Locate the cell with the specified text and output its (x, y) center coordinate. 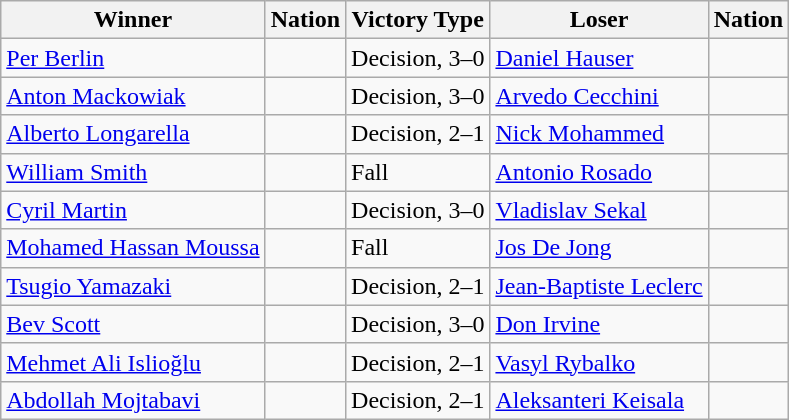
Jean-Baptiste Leclerc (599, 286)
Winner (133, 20)
Bev Scott (133, 324)
William Smith (133, 172)
Vasyl Rybalko (599, 362)
Anton Mackowiak (133, 96)
Alberto Longarella (133, 134)
Loser (599, 20)
Don Irvine (599, 324)
Daniel Hauser (599, 58)
Victory Type (418, 20)
Vladislav Sekal (599, 210)
Mehmet Ali Islioğlu (133, 362)
Aleksanteri Keisala (599, 400)
Per Berlin (133, 58)
Mohamed Hassan Moussa (133, 248)
Jos De Jong (599, 248)
Arvedo Cecchini (599, 96)
Tsugio Yamazaki (133, 286)
Nick Mohammed (599, 134)
Cyril Martin (133, 210)
Abdollah Mojtabavi (133, 400)
Antonio Rosado (599, 172)
